Output the (x, y) coordinate of the center of the cell containing the given text.  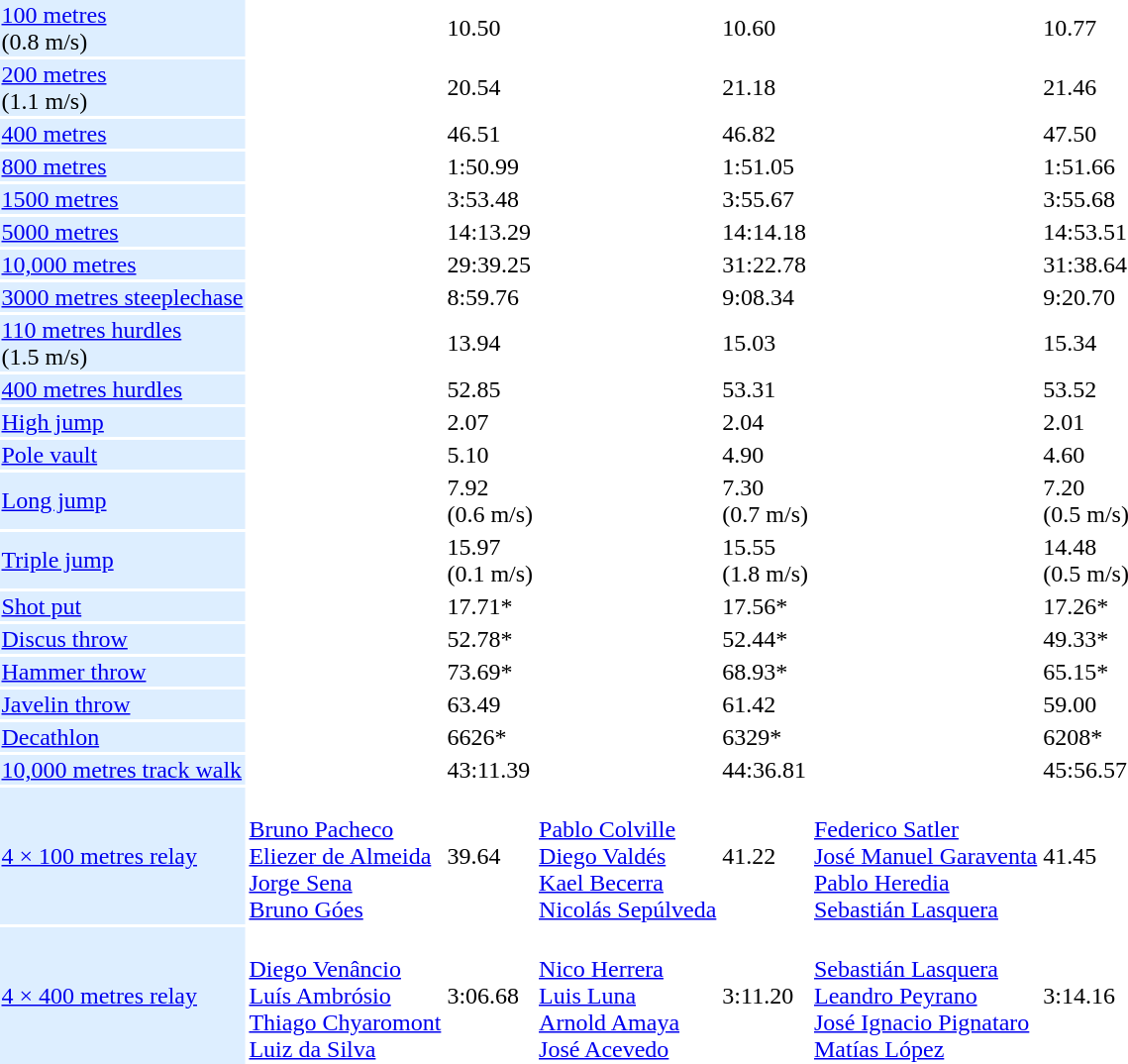
400 metres hurdles (123, 389)
6329* (766, 737)
High jump (123, 422)
800 metres (123, 166)
52.44* (766, 639)
15.97 (0.1 m/s) (490, 561)
13.94 (490, 343)
3:11.20 (766, 996)
Discus throw (123, 639)
100 metres (0.8 m/s) (123, 28)
41.22 (766, 856)
52.78* (490, 639)
29:39.25 (490, 265)
61.42 (766, 704)
10,000 metres track walk (123, 770)
Shot put (123, 606)
4 × 100 metres relay (123, 856)
43:11.39 (490, 770)
110 metres hurdles (1.5 m/s) (123, 343)
7.30 (0.7 m/s) (766, 501)
Long jump (123, 501)
3:06.68 (490, 996)
Federico Satler José Manuel Garaventa Pablo Heredia Sebastián Lasquera (926, 856)
17.56* (766, 606)
14:14.18 (766, 232)
6626* (490, 737)
Sebastián Lasquera Leandro Peyrano José Ignacio Pignataro Matías López (926, 996)
Decathlon (123, 737)
Pablo Colville Diego Valdés Kael Becerra Nicolás Sepúlveda (628, 856)
8:59.76 (490, 297)
9:08.34 (766, 297)
Javelin throw (123, 704)
10.60 (766, 28)
5000 metres (123, 232)
52.85 (490, 389)
63.49 (490, 704)
21.18 (766, 87)
10.50 (490, 28)
2.04 (766, 422)
Bruno Pacheco Eliezer de Almeida Jorge Sena Bruno Góes (345, 856)
5.10 (490, 455)
39.64 (490, 856)
53.31 (766, 389)
68.93* (766, 672)
1500 metres (123, 199)
Nico Herrera Luis Luna Arnold Amaya José Acevedo (628, 996)
10,000 metres (123, 265)
20.54 (490, 87)
46.82 (766, 134)
Hammer throw (123, 672)
200 metres (1.1 m/s) (123, 87)
44:36.81 (766, 770)
1:50.99 (490, 166)
15.55 (1.8 m/s) (766, 561)
46.51 (490, 134)
4.90 (766, 455)
2.07 (490, 422)
1:51.05 (766, 166)
3:53.48 (490, 199)
73.69* (490, 672)
400 metres (123, 134)
14:13.29 (490, 232)
15.03 (766, 343)
4 × 400 metres relay (123, 996)
Triple jump (123, 561)
3:55.67 (766, 199)
17.71* (490, 606)
Diego Venâncio Luís Ambrósio Thiago Chyaromont Luiz da Silva (345, 996)
7.92 (0.6 m/s) (490, 501)
3000 metres steeplechase (123, 297)
Pole vault (123, 455)
31:22.78 (766, 265)
